Pinpoint the cell where the given text exists, returning its (X, Y) midpoint coordinate. 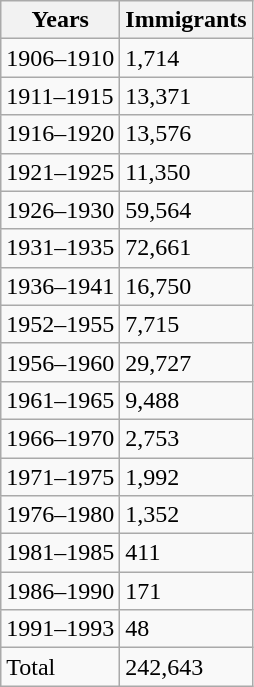
7,715 (186, 324)
1966–1970 (60, 438)
1921–1925 (60, 172)
1976–1980 (60, 515)
72,661 (186, 248)
1956–1960 (60, 362)
1961–1965 (60, 400)
1991–1993 (60, 629)
29,727 (186, 362)
1,714 (186, 58)
1911–1915 (60, 96)
1986–1990 (60, 591)
Total (60, 667)
Immigrants (186, 20)
1,352 (186, 515)
48 (186, 629)
Years (60, 20)
1971–1975 (60, 477)
1,992 (186, 477)
9,488 (186, 400)
1906–1910 (60, 58)
1952–1955 (60, 324)
171 (186, 591)
1926–1930 (60, 210)
242,643 (186, 667)
1981–1985 (60, 553)
411 (186, 553)
16,750 (186, 286)
13,576 (186, 134)
11,350 (186, 172)
1916–1920 (60, 134)
13,371 (186, 96)
1931–1935 (60, 248)
1936–1941 (60, 286)
59,564 (186, 210)
2,753 (186, 438)
